Find where the given text appears and provide that cell's center as (x, y) coordinate. 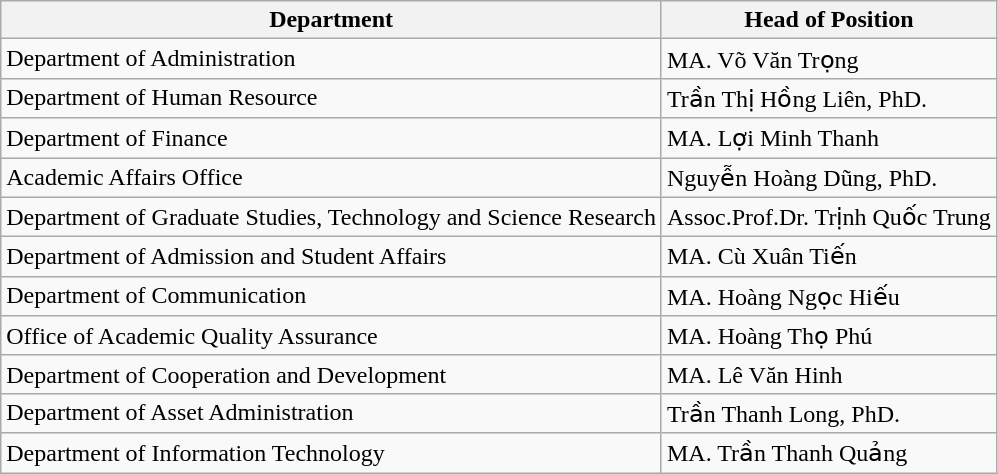
Academic Affairs Office (332, 178)
MA. Trần Thanh Quảng (828, 453)
Trần Thị Hồng Liên, PhD. (828, 98)
Assoc.Prof.Dr. Trịnh Quốc Trung (828, 217)
Head of Position (828, 20)
MA. Hoàng Ngọc Hiếu (828, 296)
Office of Academic Quality Assurance (332, 336)
Department of Human Resource (332, 98)
Department (332, 20)
Department of Communication (332, 296)
Department of Asset Administration (332, 413)
MA. Lợi Minh Thanh (828, 138)
MA. Hoàng Thọ Phú (828, 336)
MA. Lê Văn Hinh (828, 374)
Department of Graduate Studies, Technology and Science Research (332, 217)
Department of Finance (332, 138)
Department of Information Technology (332, 453)
Nguyễn Hoàng Dũng, PhD. (828, 178)
MA. Võ Văn Trọng (828, 59)
Trần Thanh Long, PhD. (828, 413)
Department of Admission and Student Affairs (332, 257)
MA. Cù Xuân Tiến (828, 257)
Department of Administration (332, 59)
Department of Cooperation and Development (332, 374)
